Pinpoint the cell where the given text exists, returning its [X, Y] midpoint coordinate. 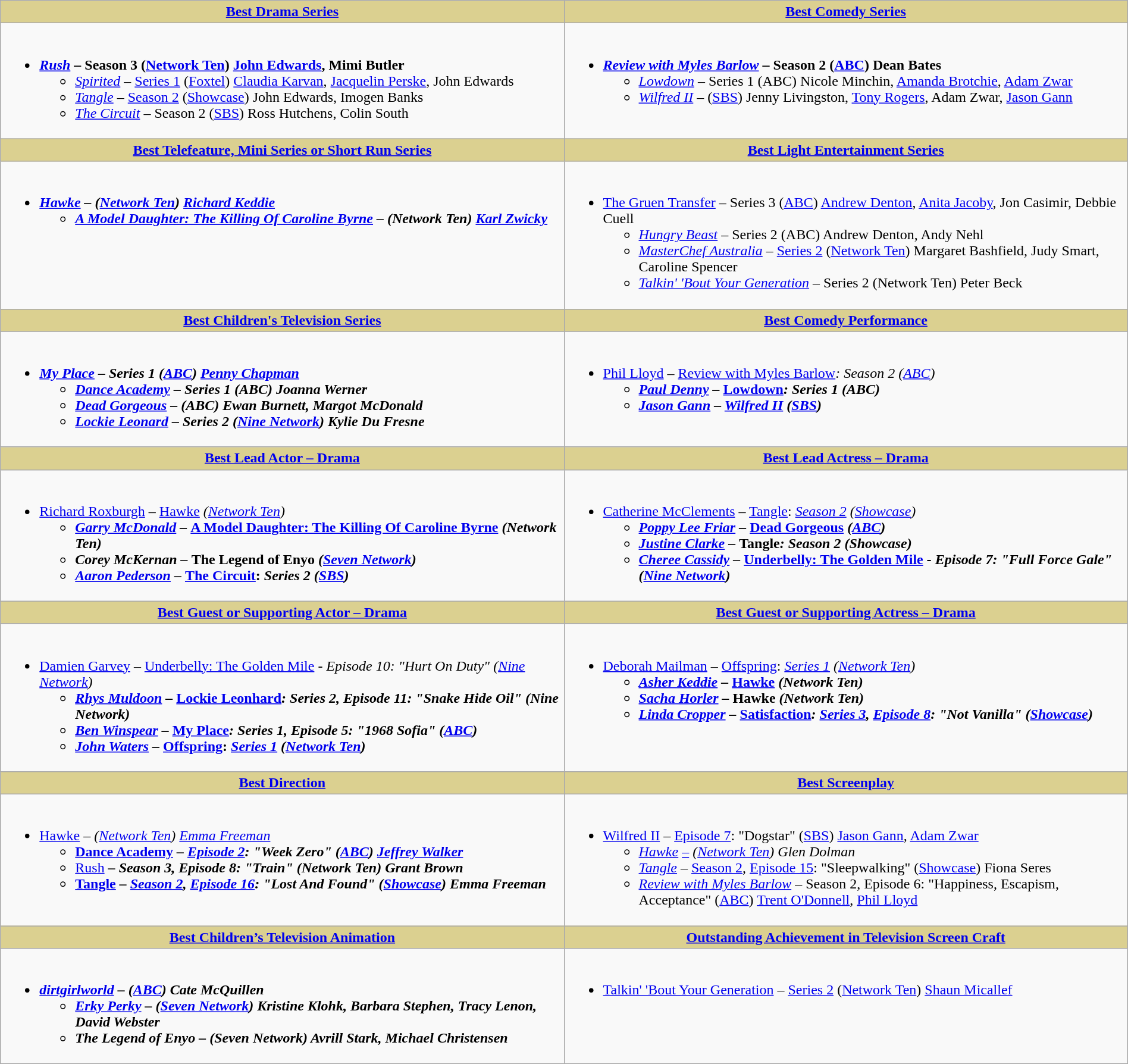
Best Telefeature, Mini Series or Short Run Series [282, 150]
Best Comedy Performance [846, 320]
Hawke – (Network Ten) Richard KeddieA Model Daughter: The Killing Of Caroline Byrne – (Network Ten) Karl Zwicky [282, 235]
Phil Lloyd – Review with Myles Barlow: Season 2 (ABC)Paul Denny – Lowdown: Series 1 (ABC)Jason Gann – Wilfred II (SBS) [846, 389]
Best Children's Television Series [282, 320]
Best Guest or Supporting Actor – Drama [282, 612]
Best Screenplay [846, 783]
Best Children’s Television Animation [282, 937]
Talkin' 'Bout Your Generation – Series 2 (Network Ten) Shaun Micallef [846, 1006]
Best Direction [282, 783]
Best Comedy Series [846, 12]
Best Lead Actor – Drama [282, 458]
Best Guest or Supporting Actress – Drama [846, 612]
Best Lead Actress – Drama [846, 458]
Best Light Entertainment Series [846, 150]
Outstanding Achievement in Television Screen Craft [846, 937]
Best Drama Series [282, 12]
